From the cell containing the given text, extract its center point as (x, y) coordinate. 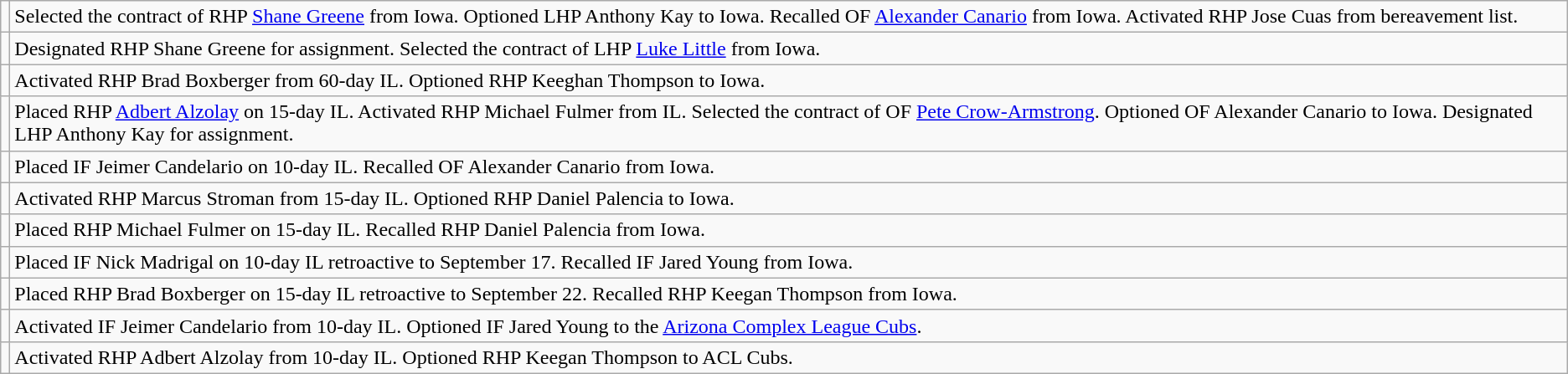
Activated RHP Adbert Alzolay from 10-day IL. Optioned RHP Keegan Thompson to ACL Cubs. (789, 357)
Placed IF Nick Madrigal on 10-day IL retroactive to September 17. Recalled IF Jared Young from Iowa. (789, 262)
Designated RHP Shane Greene for assignment. Selected the contract of LHP Luke Little from Iowa. (789, 49)
Placed IF Jeimer Candelario on 10-day IL. Recalled OF Alexander Canario from Iowa. (789, 167)
Activated RHP Brad Boxberger from 60-day IL. Optioned RHP Keeghan Thompson to Iowa. (789, 80)
Placed RHP Brad Boxberger on 15-day IL retroactive to September 22. Recalled RHP Keegan Thompson from Iowa. (789, 294)
Activated RHP Marcus Stroman from 15-day IL. Optioned RHP Daniel Palencia to Iowa. (789, 198)
Activated IF Jeimer Candelario from 10-day IL. Optioned IF Jared Young to the Arizona Complex League Cubs. (789, 325)
Placed RHP Michael Fulmer on 15-day IL. Recalled RHP Daniel Palencia from Iowa. (789, 230)
